Locate the cell with the specified text and output its (x, y) center coordinate. 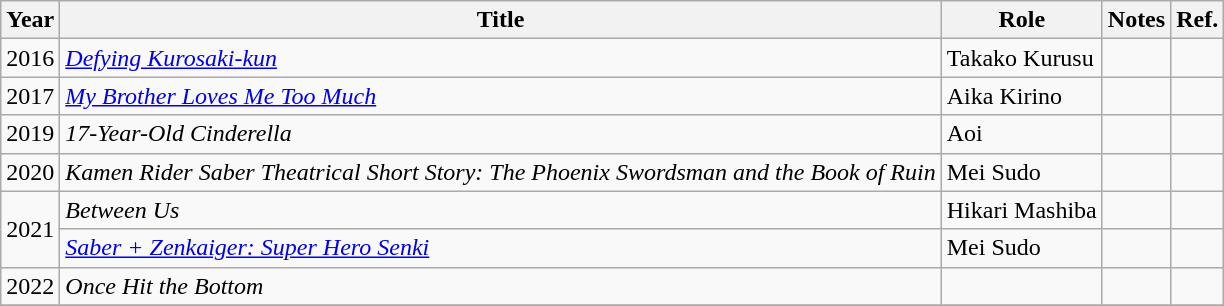
2022 (30, 286)
My Brother Loves Me Too Much (500, 96)
Takako Kurusu (1022, 58)
17-Year-Old Cinderella (500, 134)
2021 (30, 229)
Notes (1136, 20)
2017 (30, 96)
Role (1022, 20)
Once Hit the Bottom (500, 286)
2020 (30, 172)
Aika Kirino (1022, 96)
Kamen Rider Saber Theatrical Short Story: The Phoenix Swordsman and the Book of Ruin (500, 172)
2016 (30, 58)
2019 (30, 134)
Saber + Zenkaiger: Super Hero Senki (500, 248)
Hikari Mashiba (1022, 210)
Between Us (500, 210)
Aoi (1022, 134)
Title (500, 20)
Defying Kurosaki-kun (500, 58)
Year (30, 20)
Ref. (1198, 20)
